Capture the cell that displays the provided text and extract its [x, y] central coordinate. 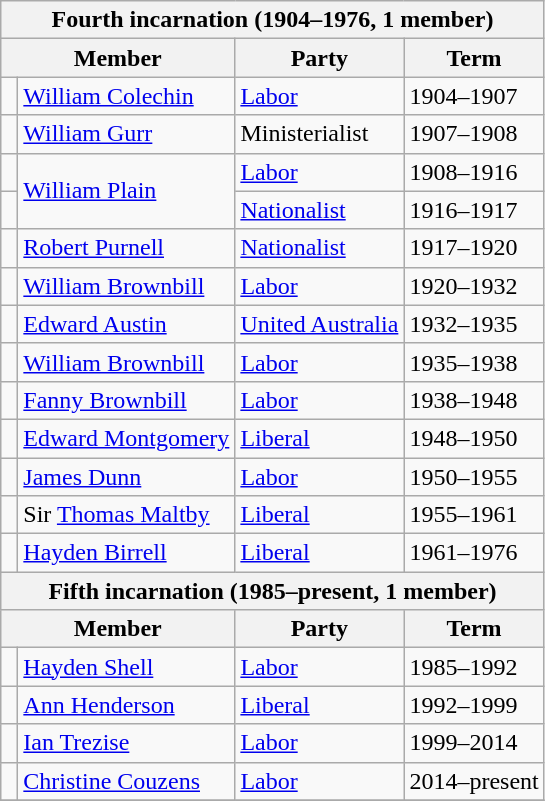
1920–1932 [474, 286]
Fanny Brownbill [126, 400]
Hayden Birrell [126, 553]
William Plain [126, 191]
1938–1948 [474, 400]
William Colechin [126, 96]
Edward Austin [126, 324]
1932–1935 [474, 324]
Hayden Shell [126, 667]
Robert Purnell [126, 248]
1917–1920 [474, 248]
1999–2014 [474, 743]
Sir Thomas Maltby [126, 515]
1950–1955 [474, 477]
1985–1992 [474, 667]
William Gurr [126, 134]
Ministerialist [320, 134]
1955–1961 [474, 515]
1916–1917 [474, 210]
Fourth incarnation (1904–1976, 1 member) [272, 20]
1904–1907 [474, 96]
1935–1938 [474, 362]
1908–1916 [474, 172]
Edward Montgomery [126, 438]
1907–1908 [474, 134]
Christine Couzens [126, 781]
1961–1976 [474, 553]
2014–present [474, 781]
1992–1999 [474, 705]
Ann Henderson [126, 705]
Fifth incarnation (1985–present, 1 member) [272, 591]
1948–1950 [474, 438]
Ian Trezise [126, 743]
James Dunn [126, 477]
United Australia [320, 324]
